Locate the cell with the specified text and output its (X, Y) center coordinate. 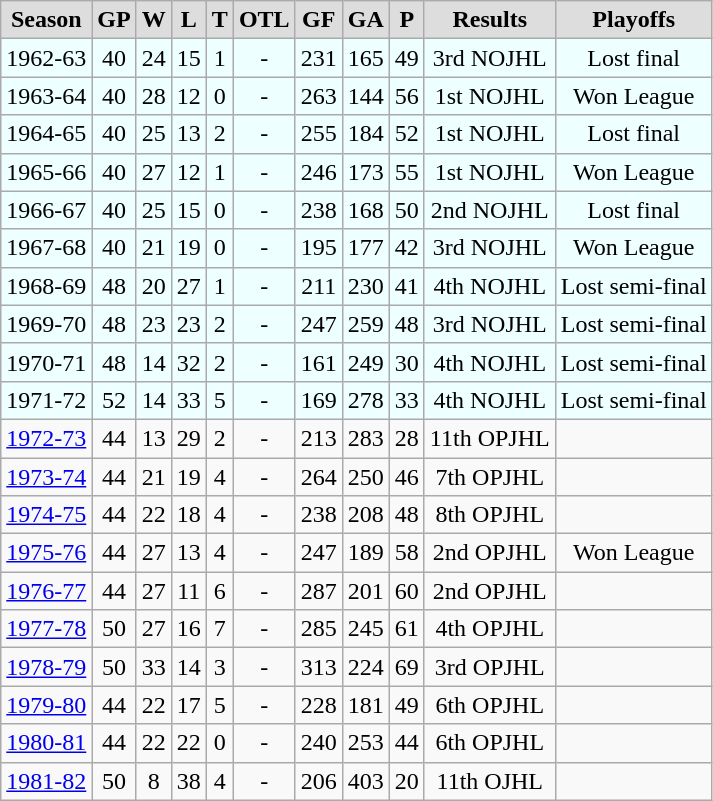
189 (366, 553)
1978-79 (46, 667)
GF (318, 20)
206 (318, 781)
263 (318, 96)
8 (154, 781)
1975-76 (46, 553)
1977-78 (46, 629)
283 (366, 438)
144 (366, 96)
L (188, 20)
56 (406, 96)
1979-80 (46, 705)
55 (406, 172)
17 (188, 705)
11th OJHL (490, 781)
41 (406, 286)
42 (406, 248)
Results (490, 20)
246 (318, 172)
1965-66 (46, 172)
4th OPJHL (490, 629)
38 (188, 781)
403 (366, 781)
165 (366, 58)
255 (318, 134)
61 (406, 629)
GP (114, 20)
7th OPJHL (490, 477)
1976-77 (46, 591)
230 (366, 286)
30 (406, 362)
1980-81 (46, 743)
1981-82 (46, 781)
201 (366, 591)
173 (366, 172)
177 (366, 248)
T (220, 20)
8th OPJHL (490, 515)
208 (366, 515)
11 (188, 591)
249 (366, 362)
Season (46, 20)
1962-63 (46, 58)
1964-65 (46, 134)
60 (406, 591)
P (406, 20)
46 (406, 477)
1972-73 (46, 438)
24 (154, 58)
2nd NOJHL (490, 210)
195 (318, 248)
OTL (264, 20)
1973-74 (46, 477)
1968-69 (46, 286)
245 (366, 629)
181 (366, 705)
7 (220, 629)
W (154, 20)
11th OPJHL (490, 438)
287 (318, 591)
16 (188, 629)
1967-68 (46, 248)
Playoffs (634, 20)
32 (188, 362)
18 (188, 515)
285 (318, 629)
6 (220, 591)
184 (366, 134)
278 (366, 400)
231 (318, 58)
1974-75 (46, 515)
168 (366, 210)
GA (366, 20)
169 (318, 400)
69 (406, 667)
1969-70 (46, 324)
3 (220, 667)
3rd OPJHL (490, 667)
253 (366, 743)
259 (366, 324)
228 (318, 705)
161 (318, 362)
1966-67 (46, 210)
250 (366, 477)
1971-72 (46, 400)
1970-71 (46, 362)
211 (318, 286)
313 (318, 667)
58 (406, 553)
224 (366, 667)
29 (188, 438)
1963-64 (46, 96)
213 (318, 438)
264 (318, 477)
240 (318, 743)
